Provide the [x, y] coordinate of the cell's center where the given text is located.  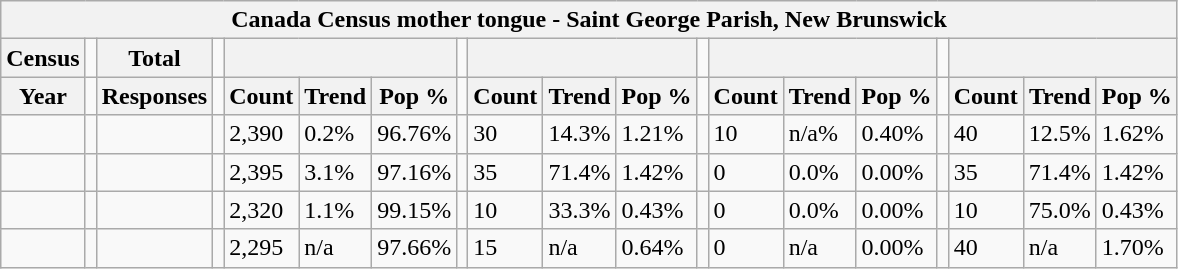
2,320 [262, 210]
99.15% [414, 210]
15 [506, 248]
75.0% [1060, 210]
2,390 [262, 134]
Canada Census mother tongue - Saint George Parish, New Brunswick [590, 20]
97.16% [414, 172]
1.70% [1136, 248]
3.1% [336, 172]
30 [506, 134]
Responses [154, 96]
Total [154, 58]
97.66% [414, 248]
Year [43, 96]
1.1% [336, 210]
33.3% [580, 210]
14.3% [580, 134]
0.40% [896, 134]
96.76% [414, 134]
Census [43, 58]
0.64% [656, 248]
12.5% [1060, 134]
n/a% [820, 134]
0.2% [336, 134]
1.62% [1136, 134]
2,395 [262, 172]
2,295 [262, 248]
1.21% [656, 134]
